Scan for the cell matching the given text and deliver its (x, y) coordinate at center. 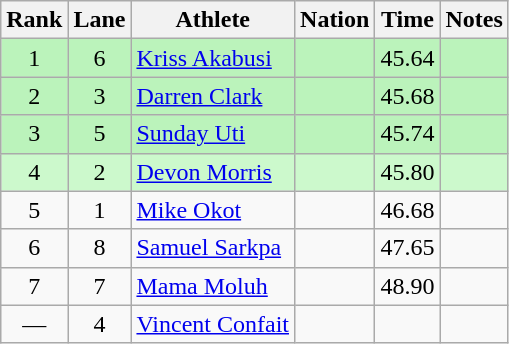
8 (100, 248)
Lane (100, 20)
Mama Moluh (213, 286)
Sunday Uti (213, 134)
Athlete (213, 20)
45.74 (408, 134)
Vincent Confait (213, 324)
Kriss Akabusi (213, 58)
47.65 (408, 248)
46.68 (408, 210)
Time (408, 20)
Darren Clark (213, 96)
45.68 (408, 96)
Samuel Sarkpa (213, 248)
48.90 (408, 286)
Nation (335, 20)
Mike Okot (213, 210)
Notes (474, 20)
— (34, 324)
Rank (34, 20)
Devon Morris (213, 172)
45.64 (408, 58)
45.80 (408, 172)
